Pinpoint the cell where the given text exists, returning its [X, Y] midpoint coordinate. 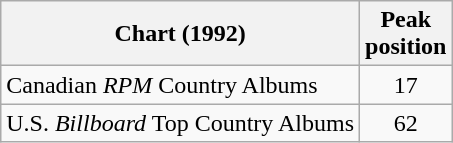
Chart (1992) [180, 34]
17 [406, 85]
62 [406, 123]
U.S. Billboard Top Country Albums [180, 123]
Peakposition [406, 34]
Canadian RPM Country Albums [180, 85]
